Output the (X, Y) coordinate of the center of the cell containing the given text.  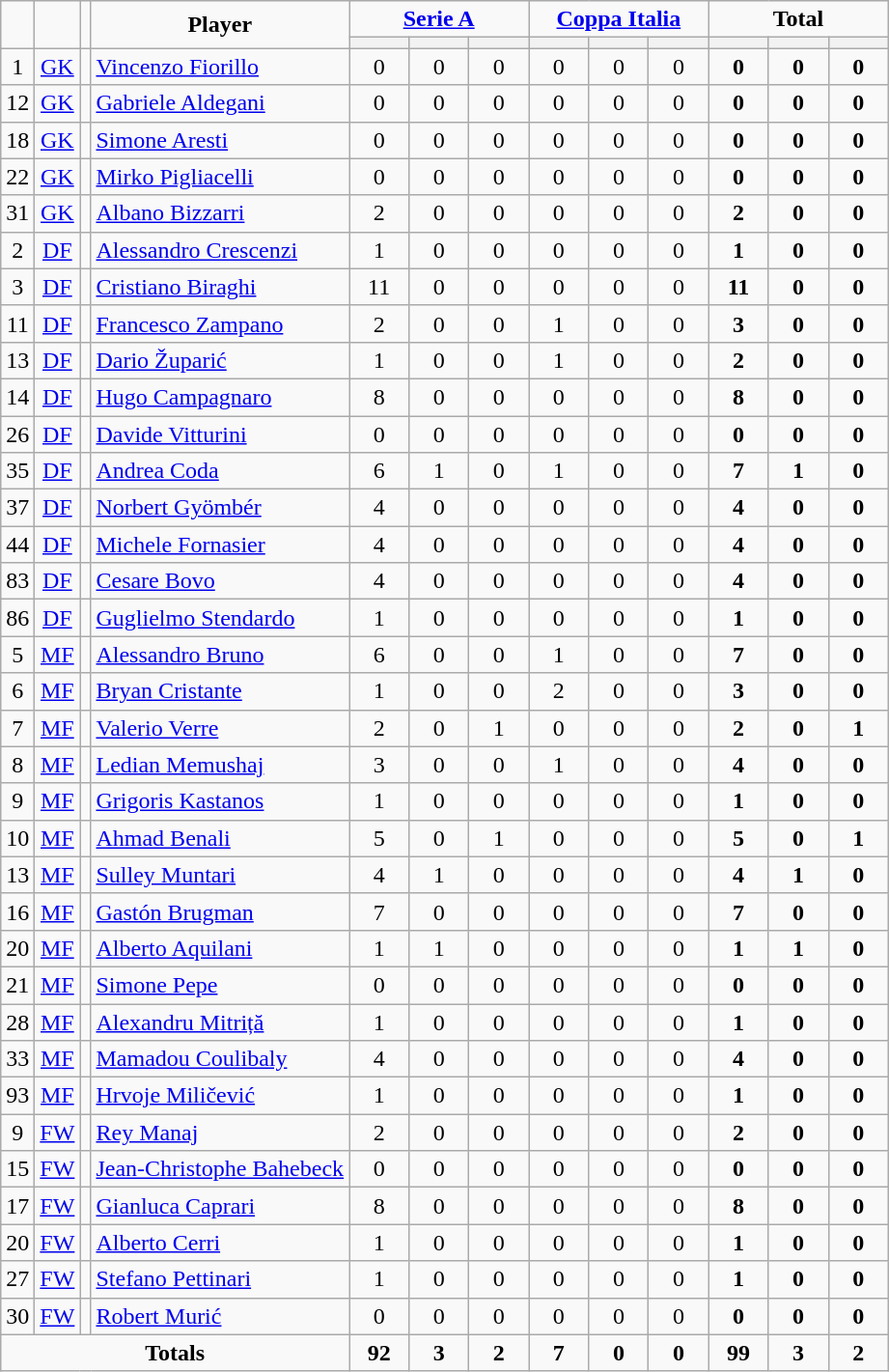
22 (17, 177)
Total (798, 19)
44 (17, 545)
Mirko Pigliacelli (220, 177)
99 (738, 1353)
86 (17, 618)
Coppa Italia (619, 19)
Guglielmo Stendardo (220, 618)
Mamadou Coulibaly (220, 1059)
37 (17, 508)
Norbert Gyömbér (220, 508)
12 (17, 103)
Andrea Coda (220, 471)
Alessandro Bruno (220, 655)
Grigoris Kastanos (220, 801)
Ledian Memushaj (220, 765)
Ahmad Benali (220, 838)
Serie A (439, 19)
Valerio Verre (220, 728)
Cesare Bovo (220, 581)
18 (17, 140)
26 (17, 434)
92 (379, 1353)
28 (17, 1022)
Bryan Cristante (220, 691)
Alessandro Crescenzi (220, 250)
Jean-Christophe Bahebeck (220, 1169)
27 (17, 1279)
33 (17, 1059)
17 (17, 1206)
Stefano Pettinari (220, 1279)
16 (17, 911)
Michele Fornasier (220, 545)
Sulley Muntari (220, 875)
Davide Vitturini (220, 434)
Hugo Campagnaro (220, 397)
93 (17, 1096)
Francesco Zampano (220, 323)
Totals (176, 1353)
Hrvoje Miličević (220, 1096)
Gastón Brugman (220, 911)
Gabriele Aldegani (220, 103)
21 (17, 985)
15 (17, 1169)
35 (17, 471)
Simone Pepe (220, 985)
14 (17, 397)
Player (220, 25)
Alexandru Mitriță (220, 1022)
83 (17, 581)
Vincenzo Fiorillo (220, 67)
Alberto Aquilani (220, 948)
Albano Bizzarri (220, 213)
Dario Župarić (220, 360)
Rey Manaj (220, 1133)
Robert Murić (220, 1316)
31 (17, 213)
30 (17, 1316)
Simone Aresti (220, 140)
Gianluca Caprari (220, 1206)
Alberto Cerri (220, 1243)
Cristiano Biraghi (220, 287)
10 (17, 838)
